Identify which cell holds the provided text, then report its (x, y) central coordinate. 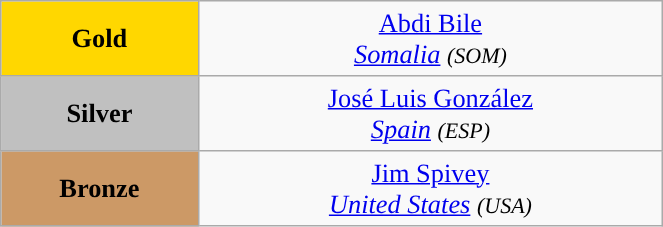
Silver (100, 112)
Bronze (100, 188)
Gold (100, 38)
José Luis GonzálezSpain (ESP) (430, 112)
Abdi BileSomalia (SOM) (430, 38)
Jim SpiveyUnited States (USA) (430, 188)
